Search for the cell housing the specified text and yield its (X, Y) center coordinate. 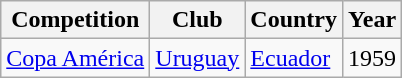
Competition (76, 20)
Year (372, 20)
Copa América (76, 58)
1959 (372, 58)
Ecuador (294, 58)
Uruguay (198, 58)
Country (294, 20)
Club (198, 20)
